Determine the (X, Y) coordinate at the center of the cell enclosing the given text.  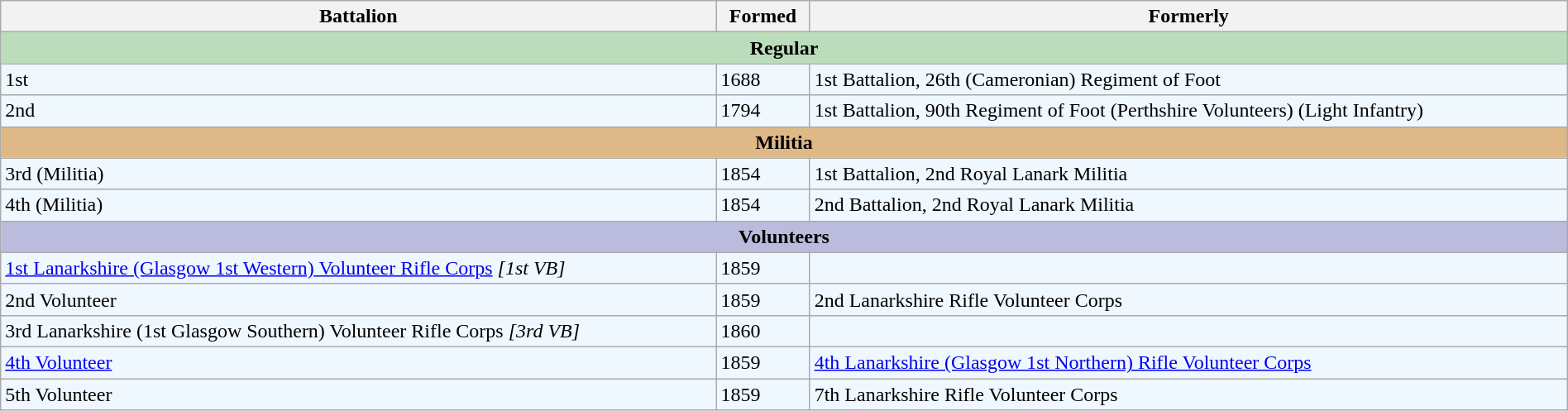
Militia (784, 142)
2nd (359, 111)
Regular (784, 48)
1st Lanarkshire (Glasgow 1st Western) Volunteer Rifle Corps [1st VB] (359, 268)
5th Volunteer (359, 394)
1st (359, 79)
3rd (Militia) (359, 174)
1st Battalion, 26th (Cameronian) Regiment of Foot (1188, 79)
Formerly (1188, 17)
1688 (762, 79)
Formed (762, 17)
7th Lanarkshire Rifle Volunteer Corps (1188, 394)
3rd Lanarkshire (1st Glasgow Southern) Volunteer Rifle Corps [3rd VB] (359, 331)
Battalion (359, 17)
4th Volunteer (359, 362)
1st Battalion, 2nd Royal Lanark Militia (1188, 174)
1st Battalion, 90th Regiment of Foot (Perthshire Volunteers) (Light Infantry) (1188, 111)
2nd Volunteer (359, 299)
4th (Militia) (359, 205)
1794 (762, 111)
2nd Lanarkshire Rifle Volunteer Corps (1188, 299)
1860 (762, 331)
Volunteers (784, 237)
2nd Battalion, 2nd Royal Lanark Militia (1188, 205)
4th Lanarkshire (Glasgow 1st Northern) Rifle Volunteer Corps (1188, 362)
